Extract the (x, y) coordinate from the center of the cell holding the provided text.  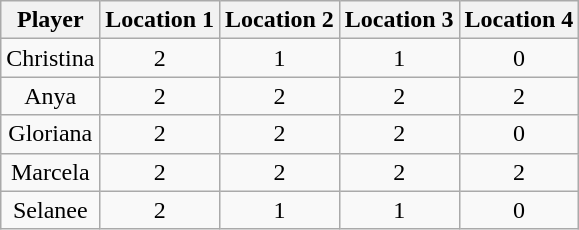
Anya (50, 96)
Player (50, 20)
Location 1 (160, 20)
Christina (50, 58)
Location 2 (280, 20)
Selanee (50, 210)
Gloriana (50, 134)
Location 4 (519, 20)
Marcela (50, 172)
Location 3 (399, 20)
